Pinpoint the cell where the given text exists, returning its (X, Y) midpoint coordinate. 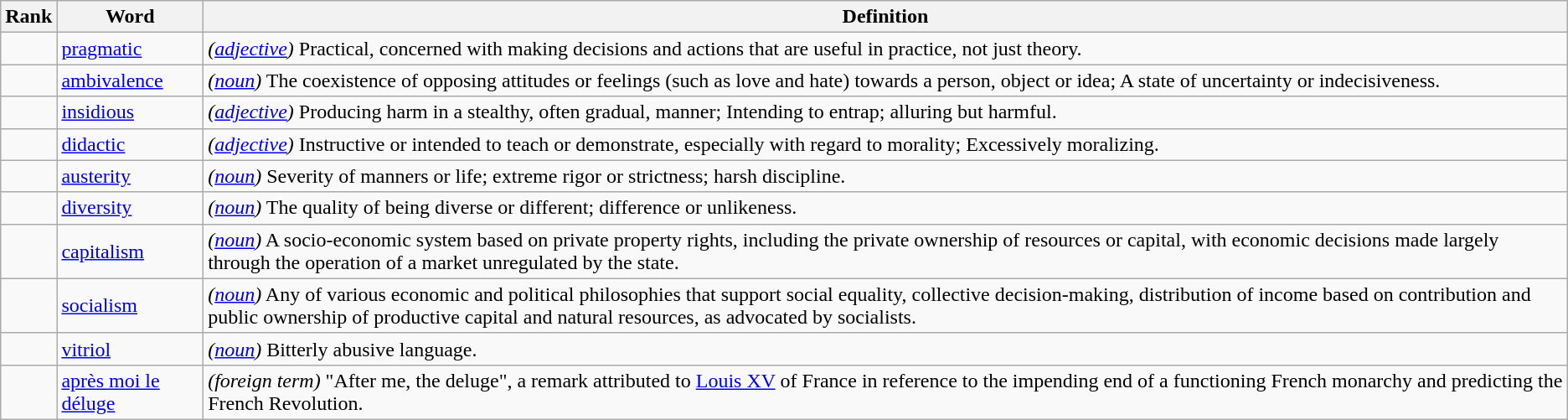
austerity (131, 176)
pragmatic (131, 49)
Definition (886, 17)
ambivalence (131, 80)
(adjective) Producing harm in a stealthy, often gradual, manner; Intending to entrap; alluring but harmful. (886, 112)
diversity (131, 208)
(noun) Bitterly abusive language. (886, 349)
didactic (131, 144)
vitriol (131, 349)
(noun) Severity of manners or life; extreme rigor or strictness; harsh discipline. (886, 176)
(adjective) Practical, concerned with making decisions and actions that are useful in practice, not just theory. (886, 49)
Rank (28, 17)
capitalism (131, 251)
Word (131, 17)
socialism (131, 305)
après moi le déluge (131, 392)
(noun) The quality of being diverse or different; difference or unlikeness. (886, 208)
(adjective) Instructive or intended to teach or demonstrate, especially with regard to morality; Excessively moralizing. (886, 144)
insidious (131, 112)
